Return the (x, y) coordinate for the center point of the cell that contains the specified text.  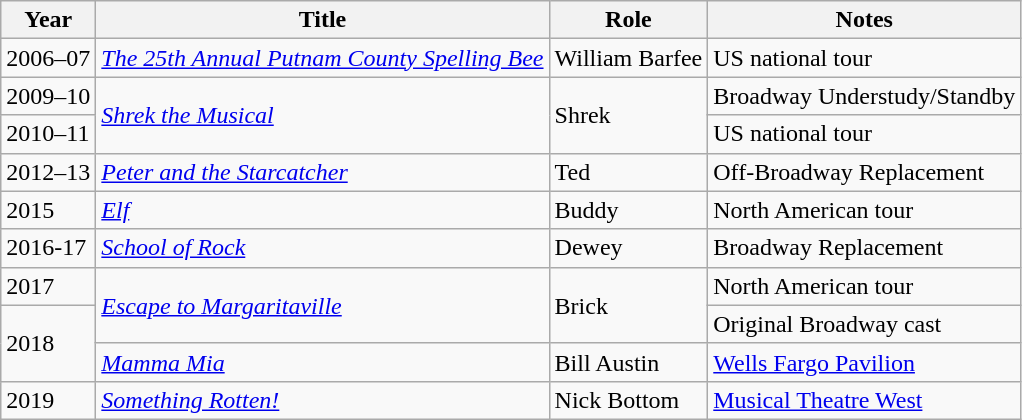
Bill Austin (628, 362)
Ted (628, 172)
Original Broadway cast (864, 324)
2015 (48, 210)
Role (628, 20)
Notes (864, 20)
2019 (48, 400)
The 25th Annual Putnam County Spelling Bee (322, 58)
2018 (48, 343)
Dewey (628, 248)
Shrek (628, 115)
Escape to Margaritaville (322, 305)
Nick Bottom (628, 400)
2016-17 (48, 248)
Peter and the Starcatcher (322, 172)
Broadway Replacement (864, 248)
Year (48, 20)
Brick (628, 305)
Something Rotten! (322, 400)
School of Rock (322, 248)
Title (322, 20)
2017 (48, 286)
Elf (322, 210)
2010–11 (48, 134)
Off-Broadway Replacement (864, 172)
Mamma Mia (322, 362)
2012–13 (48, 172)
Musical Theatre West (864, 400)
Shrek the Musical (322, 115)
William Barfee (628, 58)
Wells Fargo Pavilion (864, 362)
2009–10 (48, 96)
Broadway Understudy/Standby (864, 96)
Buddy (628, 210)
2006–07 (48, 58)
